Detect which cell encompasses the target text, then output its [X, Y] center coordinate. 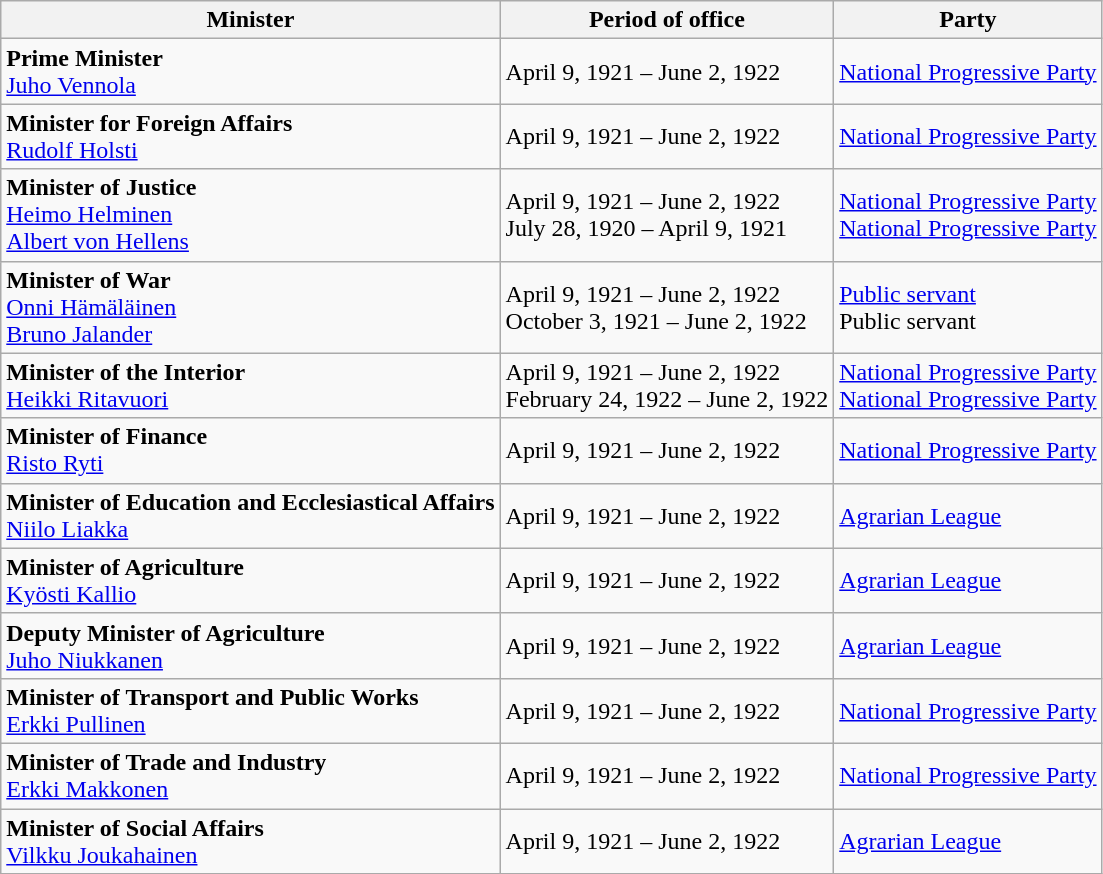
Minister of Transport and Public WorksErkki Pullinen [250, 710]
Minister for Foreign Affairs Rudolf Holsti [250, 136]
April 9, 1921 – June 2, 1922October 3, 1921 – June 2, 1922 [667, 307]
Party [968, 20]
Minister [250, 20]
Period of office [667, 20]
Minister of JusticeHeimo HelminenAlbert von Hellens [250, 215]
Minister of WarOnni HämäläinenBruno Jalander [250, 307]
Minister of AgricultureKyösti Kallio [250, 580]
April 9, 1921 – June 2, 1922February 24, 1922 – June 2, 1922 [667, 386]
Minister of Education and Ecclesiastical AffairsNiilo Liakka [250, 516]
Minister of FinanceRisto Ryti [250, 450]
Deputy Minister of AgricultureJuho Niukkanen [250, 646]
April 9, 1921 – June 2, 1922July 28, 1920 – April 9, 1921 [667, 215]
Minister of the InteriorHeikki Ritavuori [250, 386]
Public servantPublic servant [968, 307]
Prime MinisterJuho Vennola [250, 72]
Minister of Social AffairsVilkku Joukahainen [250, 840]
Minister of Trade and IndustryErkki Makkonen [250, 776]
